Determine the (X, Y) coordinate at the center of the cell enclosing the given text.  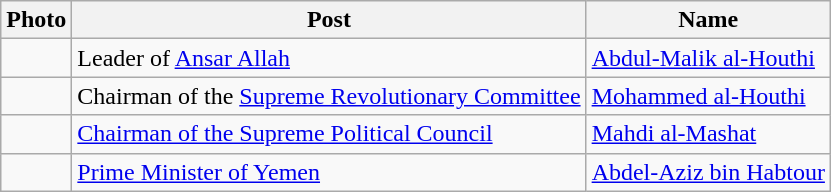
Name (708, 20)
Abdel-Aziz bin Habtour (708, 172)
Photo (36, 20)
Abdul-Malik al-Houthi (708, 58)
Post (329, 20)
Prime Minister of Yemen (329, 172)
Chairman of the Supreme Political Council (329, 134)
Mohammed al-Houthi (708, 96)
Leader of Ansar Allah (329, 58)
Mahdi al-Mashat (708, 134)
Chairman of the Supreme Revolutionary Committee (329, 96)
